Locate the cell with the specified text and output its [X, Y] center coordinate. 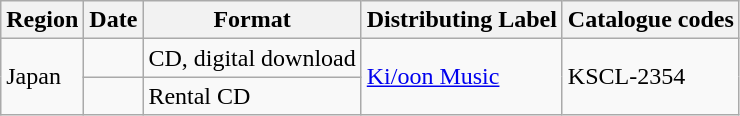
Distributing Label [462, 20]
Japan [42, 77]
Catalogue codes [650, 20]
CD, digital download [252, 58]
Rental CD [252, 96]
Date [114, 20]
Region [42, 20]
Format [252, 20]
Ki/oon Music [462, 77]
KSCL-2354 [650, 77]
